Return the [X, Y] coordinate for the center point of the cell that contains the specified text.  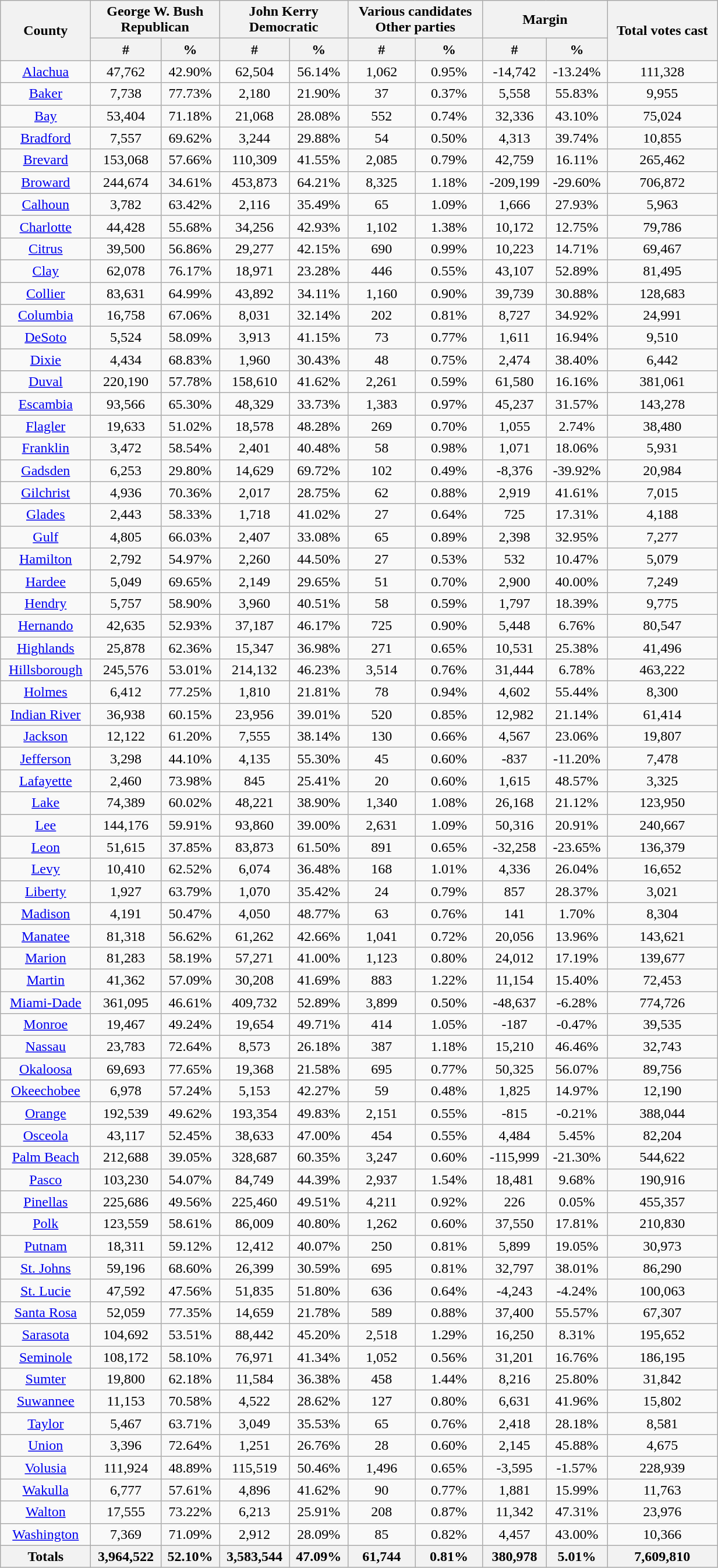
47,592 [126, 1290]
23.28% [319, 271]
47,762 [126, 72]
4,434 [126, 360]
39.00% [319, 825]
21.81% [319, 692]
463,222 [663, 670]
1,070 [255, 891]
53.01% [190, 670]
158,610 [255, 382]
61,414 [663, 714]
51,615 [126, 847]
Okeechobee [45, 1091]
62.36% [190, 648]
18.06% [576, 448]
2,180 [255, 94]
51.02% [190, 426]
387 [381, 1047]
Washington [45, 1534]
Lee [45, 825]
12,122 [126, 737]
41.02% [319, 515]
532 [515, 559]
3,913 [255, 338]
2,460 [126, 781]
10,531 [515, 648]
6,442 [663, 360]
18,481 [515, 1180]
18,971 [255, 271]
111,328 [663, 72]
59 [381, 1091]
0.97% [449, 404]
6.78% [576, 670]
0.72% [449, 936]
2,401 [255, 448]
244,674 [126, 182]
104,692 [126, 1335]
100,063 [663, 1290]
14.71% [576, 249]
41.15% [319, 338]
68.83% [190, 360]
225,460 [255, 1202]
4,336 [515, 869]
21.12% [576, 803]
Okaloosa [45, 1069]
County [45, 30]
139,677 [663, 958]
0.87% [449, 1512]
71.18% [190, 116]
0.98% [449, 448]
56.86% [190, 249]
0.99% [449, 249]
55.57% [576, 1312]
-23.65% [576, 847]
Sarasota [45, 1335]
38.14% [319, 737]
58.10% [190, 1357]
-21.30% [576, 1158]
13.96% [576, 936]
Totals [45, 1556]
Duval [45, 382]
36.98% [319, 648]
69,693 [126, 1069]
80,547 [663, 625]
41.61% [576, 493]
8,031 [255, 316]
240,667 [663, 825]
Jackson [45, 737]
Indian River [45, 714]
15,802 [663, 1401]
1.70% [576, 914]
17,555 [126, 1512]
-209,199 [515, 182]
141 [515, 914]
17.19% [576, 958]
-32,258 [515, 847]
81,495 [663, 271]
29,277 [255, 249]
1,102 [381, 226]
32,743 [663, 1047]
54.97% [190, 559]
2.74% [576, 426]
15,347 [255, 648]
37 [381, 94]
16.76% [576, 1357]
49.83% [319, 1113]
1.54% [449, 1180]
143,621 [663, 936]
-0.21% [576, 1113]
7,557 [126, 138]
4,313 [515, 138]
Jefferson [45, 759]
0.56% [449, 1357]
46.61% [190, 1002]
3,049 [255, 1424]
34.11% [319, 293]
589 [381, 1312]
31.57% [576, 404]
4,188 [663, 515]
Osceola [45, 1135]
39.74% [576, 138]
44.39% [319, 1180]
48,221 [255, 803]
-48,637 [515, 1002]
453,873 [255, 182]
Flagler [45, 426]
8,325 [381, 182]
42.15% [319, 249]
81,283 [126, 958]
123,559 [126, 1224]
51 [381, 581]
Hamilton [45, 559]
60.15% [190, 714]
Hernando [45, 625]
1.01% [449, 869]
73.98% [190, 781]
186,195 [663, 1357]
Levy [45, 869]
40.00% [576, 581]
John KerryDemocratic [284, 20]
14,659 [255, 1312]
-4,243 [515, 1290]
-837 [515, 759]
11,154 [515, 980]
202 [381, 316]
5,467 [126, 1424]
49.71% [319, 1025]
25.91% [319, 1512]
225,686 [126, 1202]
55.83% [576, 94]
41.55% [319, 160]
845 [255, 781]
86,009 [255, 1224]
212,688 [126, 1158]
Wakulla [45, 1490]
143,278 [663, 404]
60.35% [319, 1158]
690 [381, 249]
52.45% [190, 1135]
18.39% [576, 603]
53,404 [126, 116]
27.93% [576, 204]
17.31% [576, 515]
9,955 [663, 94]
53.51% [190, 1335]
7,555 [255, 737]
19,807 [663, 737]
Liberty [45, 891]
1,340 [381, 803]
74,389 [126, 803]
55.44% [576, 692]
4,522 [255, 1401]
47.31% [576, 1512]
11,153 [126, 1401]
Highlands [45, 648]
5,079 [663, 559]
10,366 [663, 1534]
67.06% [190, 316]
3,583,544 [255, 1556]
Miami-Dade [45, 1002]
20,984 [663, 470]
57.78% [190, 382]
0.66% [449, 737]
83,631 [126, 293]
28.37% [576, 891]
10,410 [126, 869]
45.88% [576, 1446]
446 [381, 271]
Collier [45, 293]
30.88% [576, 293]
48.89% [190, 1468]
40.80% [319, 1224]
2,116 [255, 204]
103,230 [126, 1180]
1,041 [381, 936]
Franklin [45, 448]
128,683 [663, 293]
3,964,522 [126, 1556]
59,196 [126, 1268]
56.14% [319, 72]
21.90% [319, 94]
24,991 [663, 316]
2,145 [515, 1446]
102 [381, 470]
62.52% [190, 869]
36.48% [319, 869]
35.53% [319, 1424]
57.66% [190, 160]
-0.47% [576, 1025]
15,210 [515, 1047]
7,609,810 [663, 1556]
28.08% [319, 116]
19.05% [576, 1246]
2,919 [515, 493]
7,249 [663, 581]
25.38% [576, 648]
Martin [45, 980]
1,071 [515, 448]
2,474 [515, 360]
192,539 [126, 1113]
21,068 [255, 116]
1,881 [515, 1490]
250 [381, 1246]
George W. BushRepublican [155, 20]
41.69% [319, 980]
2,085 [381, 160]
70.58% [190, 1401]
73.22% [190, 1512]
111,924 [126, 1468]
Total votes cast [663, 30]
30.43% [319, 360]
Pinellas [45, 1202]
46.17% [319, 625]
1,825 [515, 1091]
-39.92% [576, 470]
19,654 [255, 1025]
46.23% [319, 670]
Columbia [45, 316]
1,383 [381, 404]
43.00% [576, 1534]
Various candidatesOther parties [415, 20]
58.33% [190, 515]
Pasco [45, 1180]
14.97% [576, 1091]
11,584 [255, 1379]
Hendry [45, 603]
46.46% [576, 1047]
48.57% [576, 781]
5,448 [515, 625]
220,190 [126, 382]
21.58% [319, 1069]
0.95% [449, 72]
7,277 [663, 537]
40.51% [319, 603]
51,835 [255, 1290]
1,123 [381, 958]
32.95% [576, 537]
44.10% [190, 759]
0.49% [449, 470]
8.31% [576, 1335]
458 [381, 1379]
61,262 [255, 936]
706,872 [663, 182]
3,244 [255, 138]
59.91% [190, 825]
Nassau [45, 1047]
388,044 [663, 1113]
6,213 [255, 1512]
1,666 [515, 204]
43,117 [126, 1135]
454 [381, 1135]
0.94% [449, 692]
5.01% [576, 1556]
Bradford [45, 138]
123,950 [663, 803]
Putnam [45, 1246]
63.42% [190, 204]
8,304 [663, 914]
168 [381, 869]
4,191 [126, 914]
26,168 [515, 803]
64.21% [319, 182]
76.17% [190, 271]
12,412 [255, 1246]
2,017 [255, 493]
51.80% [319, 1290]
52.93% [190, 625]
3,396 [126, 1446]
45.20% [319, 1335]
3,960 [255, 603]
29.65% [319, 581]
39,535 [663, 1025]
31,201 [515, 1357]
77.73% [190, 94]
Manatee [45, 936]
28.62% [319, 1401]
37,550 [515, 1224]
23,976 [663, 1512]
57.24% [190, 1091]
8,300 [663, 692]
2,912 [255, 1534]
72,453 [663, 980]
38.01% [576, 1268]
60.02% [190, 803]
269 [381, 426]
208 [381, 1512]
39,500 [126, 249]
3,782 [126, 204]
3,298 [126, 759]
St. Lucie [45, 1290]
25.80% [576, 1379]
41.00% [319, 958]
1,251 [255, 1446]
0.92% [449, 1202]
Citrus [45, 249]
Gulf [45, 537]
57.09% [190, 980]
28 [381, 1446]
Polk [45, 1224]
636 [381, 1290]
774,726 [663, 1002]
Gadsden [45, 470]
144,176 [126, 825]
891 [381, 847]
1,262 [381, 1224]
2,937 [381, 1180]
57,271 [255, 958]
38.40% [576, 360]
48 [381, 360]
62,504 [255, 72]
26.18% [319, 1047]
115,519 [255, 1468]
49.24% [190, 1025]
Escambia [45, 404]
61,580 [515, 382]
4,896 [255, 1490]
1.08% [449, 803]
Taylor [45, 1424]
2,149 [255, 581]
64.99% [190, 293]
24,012 [515, 958]
93,566 [126, 404]
37,400 [515, 1312]
58.09% [190, 338]
58.54% [190, 448]
Baker [45, 94]
St. Johns [45, 1268]
19,368 [255, 1069]
54.07% [190, 1180]
1,810 [255, 692]
5,558 [515, 94]
77.65% [190, 1069]
7,738 [126, 94]
271 [381, 648]
41.34% [319, 1357]
4,675 [663, 1446]
2,260 [255, 559]
15.99% [576, 1490]
40.07% [319, 1246]
4,135 [255, 759]
5,931 [663, 448]
Margin [545, 20]
6,074 [255, 869]
883 [381, 980]
62 [381, 493]
85 [381, 1534]
Gilchrist [45, 493]
3,325 [663, 781]
68.60% [190, 1268]
Brevard [45, 160]
90 [381, 1490]
195,652 [663, 1335]
10,223 [515, 249]
24 [381, 891]
130 [381, 737]
Sumter [45, 1379]
-6.28% [576, 1002]
Lake [45, 803]
-8,376 [515, 470]
12,982 [515, 714]
381,061 [663, 382]
55.30% [319, 759]
328,687 [255, 1158]
10,172 [515, 226]
4,457 [515, 1534]
1,718 [255, 515]
2,518 [381, 1335]
58.19% [190, 958]
49.62% [190, 1113]
5,524 [126, 338]
38,633 [255, 1135]
82,204 [663, 1135]
2,631 [381, 825]
25.41% [319, 781]
Charlotte [45, 226]
409,732 [255, 1002]
1,160 [381, 293]
69.62% [190, 138]
23,956 [255, 714]
38,480 [663, 426]
3,247 [381, 1158]
1,960 [255, 360]
DeSoto [45, 338]
47.56% [190, 1290]
8,581 [663, 1424]
-13.24% [576, 72]
19,800 [126, 1379]
11,342 [515, 1512]
43,892 [255, 293]
50,325 [515, 1069]
16,652 [663, 869]
44,428 [126, 226]
47.09% [319, 1556]
26.76% [319, 1446]
37.85% [190, 847]
1.44% [449, 1379]
34,256 [255, 226]
4,805 [126, 537]
16.11% [576, 160]
31,444 [515, 670]
3,514 [381, 670]
26.04% [576, 869]
6.76% [576, 625]
43.10% [576, 116]
88,442 [255, 1335]
1,797 [515, 603]
Madison [45, 914]
29.88% [319, 138]
9,510 [663, 338]
Monroe [45, 1025]
19,467 [126, 1025]
1,927 [126, 891]
20.91% [576, 825]
380,978 [515, 1556]
56.07% [576, 1069]
1,052 [381, 1357]
Suwannee [45, 1401]
41,362 [126, 980]
69.72% [319, 470]
4,050 [255, 914]
6,978 [126, 1091]
58.90% [190, 603]
17.81% [576, 1224]
0.37% [449, 94]
4,567 [515, 737]
5,963 [663, 204]
11,763 [663, 1490]
3,472 [126, 448]
21.78% [319, 1312]
29.80% [190, 470]
37,187 [255, 625]
2,261 [381, 382]
33.08% [319, 537]
1,496 [381, 1468]
28.18% [576, 1424]
20 [381, 781]
18,578 [255, 426]
63.79% [190, 891]
45,237 [515, 404]
Clay [45, 271]
544,622 [663, 1158]
34.61% [190, 182]
Volusia [45, 1468]
49.56% [190, 1202]
61.50% [319, 847]
Orange [45, 1113]
Hardee [45, 581]
73 [381, 338]
39.01% [319, 714]
-1.57% [576, 1468]
66.03% [190, 537]
2,398 [515, 537]
0.53% [449, 559]
83,873 [255, 847]
12,190 [663, 1091]
2,418 [515, 1424]
28.75% [319, 493]
5,153 [255, 1091]
30.59% [319, 1268]
7,369 [126, 1534]
42.66% [319, 936]
77.25% [190, 692]
12.75% [576, 226]
62.18% [190, 1379]
38.90% [319, 803]
16,250 [515, 1335]
-11.20% [576, 759]
93,860 [255, 825]
9.68% [576, 1180]
28.09% [319, 1534]
3,021 [663, 891]
110,309 [255, 160]
361,095 [126, 1002]
136,379 [663, 847]
Calhoun [45, 204]
78 [381, 692]
Lafayette [45, 781]
56.62% [190, 936]
30,208 [255, 980]
35.42% [319, 891]
42.27% [319, 1091]
6,777 [126, 1490]
25,878 [126, 648]
Glades [45, 515]
127 [381, 1401]
41,496 [663, 648]
-115,999 [515, 1158]
50.46% [319, 1468]
32,797 [515, 1268]
69,467 [663, 249]
-187 [515, 1025]
8,727 [515, 316]
-29.60% [576, 182]
0.05% [576, 1202]
6,631 [515, 1401]
77.35% [190, 1312]
5,757 [126, 603]
30,973 [663, 1246]
8,216 [515, 1379]
0.82% [449, 1534]
41.96% [576, 1401]
39,739 [515, 293]
Walton [45, 1512]
2,407 [255, 537]
23.06% [576, 737]
4,602 [515, 692]
36.38% [319, 1379]
1,055 [515, 426]
81,318 [126, 936]
21.14% [576, 714]
54 [381, 138]
552 [381, 116]
50.47% [190, 914]
49.51% [319, 1202]
245,576 [126, 670]
4,936 [126, 493]
35.49% [319, 204]
Seminole [45, 1357]
14,629 [255, 470]
Marion [45, 958]
0.89% [449, 537]
55.68% [190, 226]
210,830 [663, 1224]
48,329 [255, 404]
89,756 [663, 1069]
5,049 [126, 581]
44.50% [319, 559]
50,316 [515, 825]
40.48% [319, 448]
0.75% [449, 360]
19,633 [126, 426]
5,899 [515, 1246]
16.94% [576, 338]
193,354 [255, 1113]
65.30% [190, 404]
32.14% [319, 316]
Bay [45, 116]
63.71% [190, 1424]
42.93% [319, 226]
84,749 [255, 1180]
23,783 [126, 1047]
Alachua [45, 72]
1.05% [449, 1025]
63 [381, 914]
Leon [45, 847]
Dixie [45, 360]
7,015 [663, 493]
76,971 [255, 1357]
7,478 [663, 759]
Union [45, 1446]
36,938 [126, 714]
2,443 [126, 515]
26,399 [255, 1268]
86,290 [663, 1268]
42,759 [515, 160]
61.20% [190, 737]
Palm Beach [45, 1158]
43,107 [515, 271]
190,916 [663, 1180]
4,484 [515, 1135]
42.90% [190, 72]
10,855 [663, 138]
1,615 [515, 781]
108,172 [126, 1357]
47.00% [319, 1135]
Santa Rosa [45, 1312]
62,078 [126, 271]
6,253 [126, 470]
857 [515, 891]
57.61% [190, 1490]
34.92% [576, 316]
520 [381, 714]
59.12% [190, 1246]
5.45% [576, 1135]
-14,742 [515, 72]
31,842 [663, 1379]
3,899 [381, 1002]
70.36% [190, 493]
9,775 [663, 603]
52.10% [190, 1556]
1,062 [381, 72]
414 [381, 1025]
1,611 [515, 338]
2,792 [126, 559]
8,573 [255, 1047]
6,412 [126, 692]
0.85% [449, 714]
67,307 [663, 1312]
42,635 [126, 625]
214,132 [255, 670]
0.48% [449, 1091]
39.05% [190, 1158]
16.16% [576, 382]
455,357 [663, 1202]
Broward [45, 182]
153,068 [126, 160]
-815 [515, 1113]
16,758 [126, 316]
10.47% [576, 559]
71.09% [190, 1534]
18,311 [126, 1246]
1.38% [449, 226]
-3,595 [515, 1468]
52,059 [126, 1312]
Hillsborough [45, 670]
48.77% [319, 914]
75,024 [663, 116]
Holmes [45, 692]
0.74% [449, 116]
79,786 [663, 226]
2,151 [381, 1113]
-4.24% [576, 1290]
61,744 [381, 1556]
69.65% [190, 581]
1.29% [449, 1335]
32,336 [515, 116]
228,939 [663, 1468]
1.22% [449, 980]
265,462 [663, 160]
4,211 [381, 1202]
15.40% [576, 980]
20,056 [515, 936]
58.61% [190, 1224]
33.73% [319, 404]
226 [515, 1202]
48.28% [319, 426]
2,900 [515, 581]
45 [381, 759]
